Search for the cell housing the specified text and yield its (x, y) center coordinate. 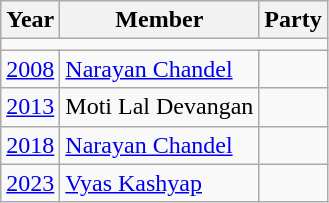
Member (160, 20)
2018 (30, 145)
2008 (30, 69)
2013 (30, 107)
2023 (30, 183)
Year (30, 20)
Party (293, 20)
Moti Lal Devangan (160, 107)
Vyas Kashyap (160, 183)
